From the cell containing the given text, extract its center point as (x, y) coordinate. 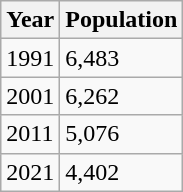
6,483 (122, 58)
2021 (30, 172)
Year (30, 20)
Population (122, 20)
2011 (30, 134)
2001 (30, 96)
6,262 (122, 96)
1991 (30, 58)
4,402 (122, 172)
5,076 (122, 134)
